Provide the (x, y) coordinate of the cell's center where the given text is located.  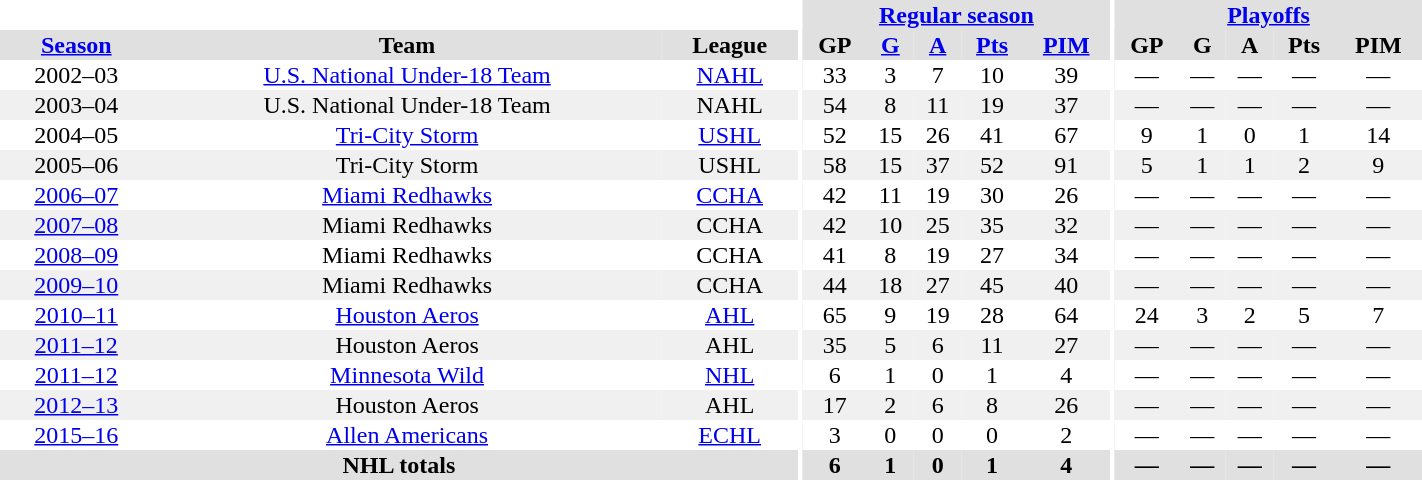
64 (1066, 315)
32 (1066, 225)
18 (890, 285)
25 (938, 225)
2002–03 (76, 75)
NHL totals (399, 465)
Minnesota Wild (408, 375)
2003–04 (76, 105)
39 (1066, 75)
54 (835, 105)
League (730, 45)
33 (835, 75)
2006–07 (76, 195)
Playoffs (1268, 15)
45 (992, 285)
34 (1066, 255)
17 (835, 405)
ECHL (730, 435)
65 (835, 315)
91 (1066, 165)
28 (992, 315)
2007–08 (76, 225)
44 (835, 285)
Allen Americans (408, 435)
30 (992, 195)
2012–13 (76, 405)
NHL (730, 375)
Team (408, 45)
Season (76, 45)
67 (1066, 135)
2008–09 (76, 255)
58 (835, 165)
2005–06 (76, 165)
14 (1378, 135)
2009–10 (76, 285)
2010–11 (76, 315)
24 (1147, 315)
2015–16 (76, 435)
Regular season (956, 15)
2004–05 (76, 135)
40 (1066, 285)
